Output the [X, Y] coordinate of the center of the cell containing the given text.  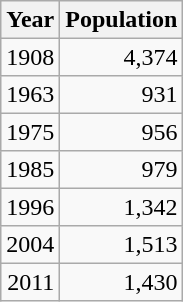
1,342 [122, 206]
979 [122, 170]
1996 [30, 206]
Year [30, 20]
1985 [30, 170]
Population [122, 20]
931 [122, 94]
1908 [30, 56]
1,513 [122, 244]
2004 [30, 244]
1,430 [122, 282]
4,374 [122, 56]
956 [122, 132]
1975 [30, 132]
2011 [30, 282]
1963 [30, 94]
